Output the (x, y) coordinate of the center of the cell containing the given text.  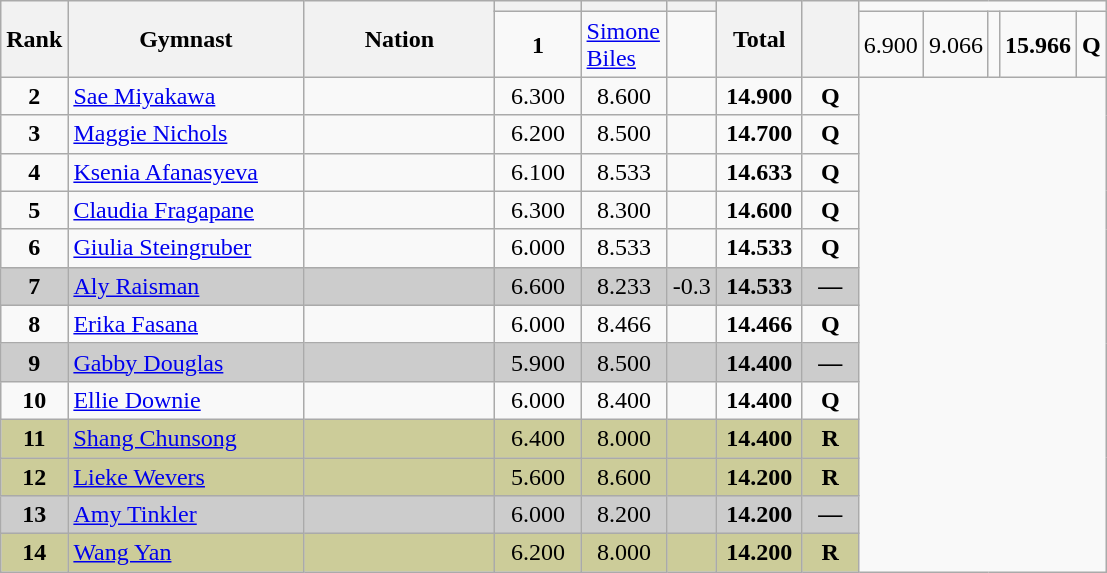
15.966 (1038, 44)
14.633 (759, 172)
10 (34, 400)
11 (34, 438)
Wang Yan (186, 553)
Sae Miyakawa (186, 96)
Total (759, 39)
Aly Raisman (186, 286)
6.900 (890, 44)
12 (34, 477)
Rank (34, 39)
6 (34, 248)
Lieke Wevers (186, 477)
8.200 (624, 515)
Erika Fasana (186, 324)
Gabby Douglas (186, 362)
6.100 (538, 172)
14.900 (759, 96)
8.233 (624, 286)
Giulia Steingruber (186, 248)
8.466 (624, 324)
Simone Biles (624, 44)
14 (34, 553)
8 (34, 324)
14.466 (759, 324)
6.600 (538, 286)
5.900 (538, 362)
13 (34, 515)
Amy Tinkler (186, 515)
8.400 (624, 400)
9.066 (956, 44)
Maggie Nichols (186, 134)
2 (34, 96)
Gymnast (186, 39)
Ellie Downie (186, 400)
14.600 (759, 210)
6.400 (538, 438)
4 (34, 172)
1 (538, 44)
Claudia Fragapane (186, 210)
-0.3 (692, 286)
Ksenia Afanasyeva (186, 172)
5 (34, 210)
8.300 (624, 210)
7 (34, 286)
14.700 (759, 134)
Shang Chunsong (186, 438)
9 (34, 362)
Nation (400, 39)
5.600 (538, 477)
3 (34, 134)
